Capture the cell that displays the provided text and extract its (X, Y) central coordinate. 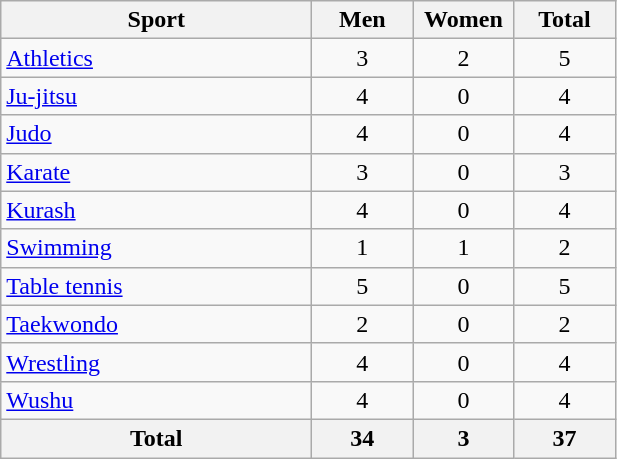
Wrestling (156, 362)
Kurash (156, 210)
Sport (156, 20)
Karate (156, 172)
37 (564, 438)
Men (362, 20)
Athletics (156, 58)
Swimming (156, 248)
Taekwondo (156, 324)
Judo (156, 134)
Women (464, 20)
Table tennis (156, 286)
Wushu (156, 400)
34 (362, 438)
Ju-jitsu (156, 96)
